Search for the cell housing the specified text and yield its [X, Y] center coordinate. 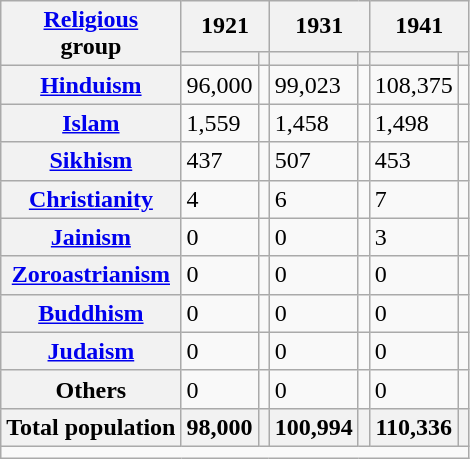
Others [91, 389]
Sikhism [91, 161]
Islam [91, 123]
437 [220, 161]
1941 [419, 26]
4 [220, 199]
Total population [91, 427]
96,000 [220, 85]
1921 [225, 26]
99,023 [314, 85]
Religiousgroup [91, 34]
Jainism [91, 237]
Buddhism [91, 313]
1,559 [220, 123]
98,000 [220, 427]
7 [414, 199]
1,498 [414, 123]
1931 [319, 26]
100,994 [314, 427]
Hinduism [91, 85]
Christianity [91, 199]
507 [314, 161]
108,375 [414, 85]
453 [414, 161]
Zoroastrianism [91, 275]
6 [314, 199]
1,458 [314, 123]
110,336 [414, 427]
Judaism [91, 351]
3 [414, 237]
